From the cell containing the given text, extract its center point as (X, Y) coordinate. 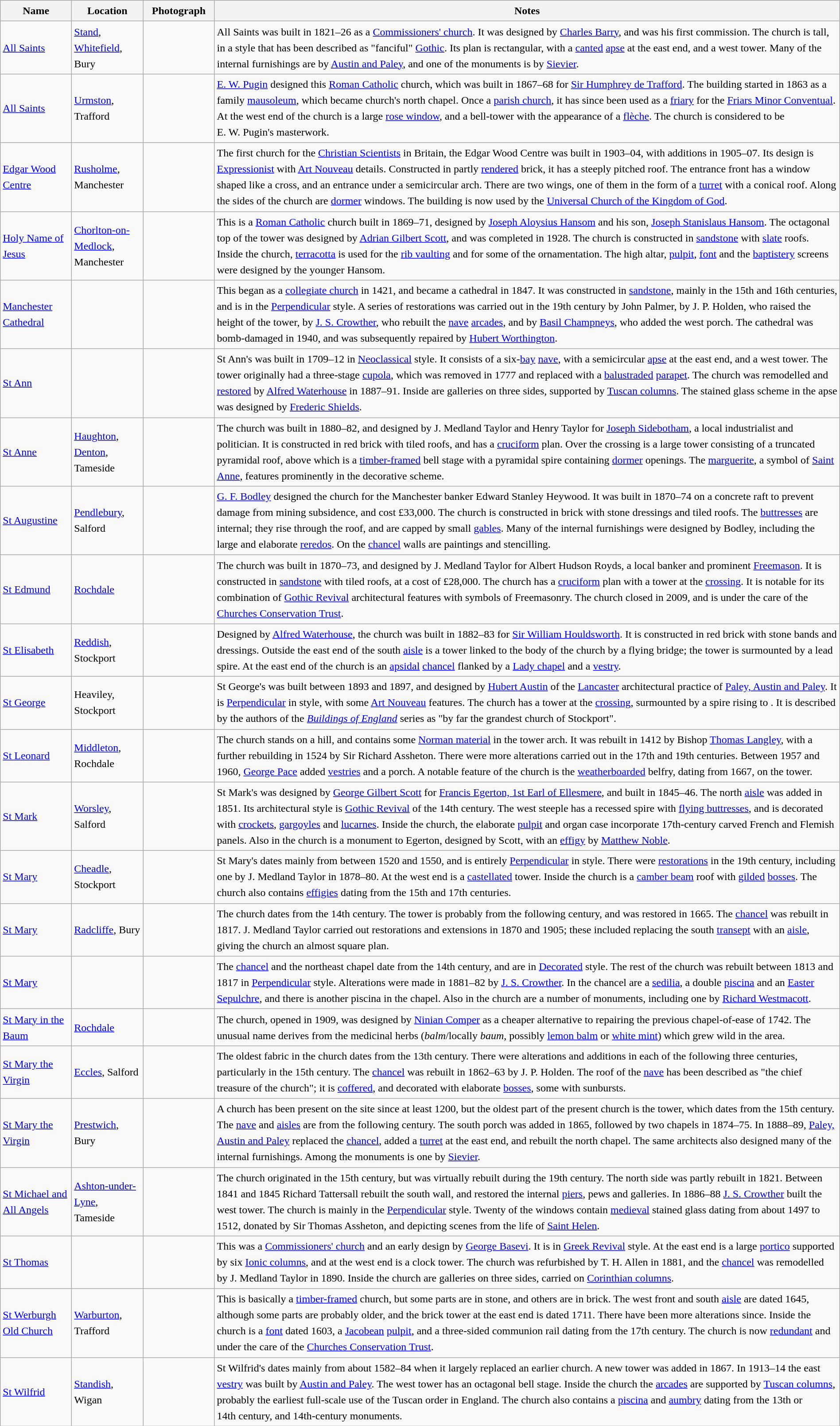
Notes (527, 11)
St Ann (36, 383)
Rusholme, Manchester (107, 177)
St Elisabeth (36, 650)
Name (36, 11)
St Leonard (36, 756)
Heaviley, Stockport (107, 703)
Warburton, Trafford (107, 1323)
St Augustine (36, 520)
St Anne (36, 452)
Worsley, Salford (107, 816)
Holy Name of Jesus (36, 245)
St Werburgh Old Church (36, 1323)
St Michael and All Angels (36, 1202)
Ashton-under-Lyne, Tameside (107, 1202)
Photograph (179, 11)
St Mark (36, 816)
Urmston, Trafford (107, 108)
Location (107, 11)
St Edmund (36, 589)
Standish, Wigan (107, 1391)
Chorlton-on-Medlock, Manchester (107, 245)
Cheadle, Stockport (107, 877)
Manchester Cathedral (36, 315)
Middleton, Rochdale (107, 756)
Stand, Whitefield, Bury (107, 48)
St George (36, 703)
Prestwich, Bury (107, 1133)
Reddish, Stockport (107, 650)
Edgar Wood Centre (36, 177)
Pendlebury, Salford (107, 520)
Eccles, Salford (107, 1072)
Haughton, Denton, Tameside (107, 452)
Radcliffe, Bury (107, 930)
St Wilfrid (36, 1391)
St Mary in the Baum (36, 1027)
St Thomas (36, 1262)
